Provide the [x, y] coordinate of the cell's center where the given text is located.  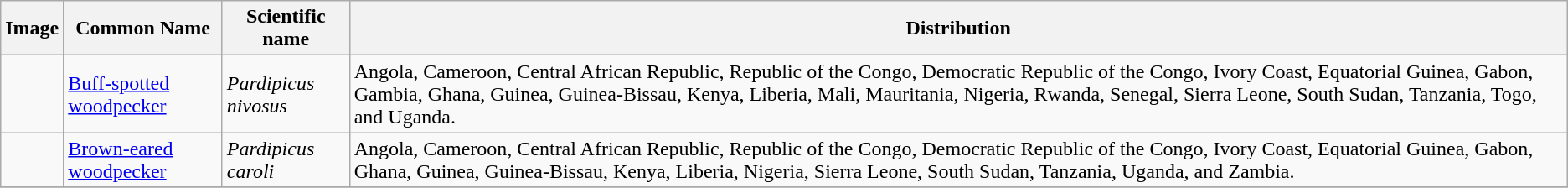
Brown-eared woodpecker [143, 159]
Pardipicus caroli [286, 159]
Pardipicus nivosus [286, 94]
Scientific name [286, 29]
Distribution [958, 29]
Common Name [143, 29]
Buff-spotted woodpecker [143, 94]
Image [32, 29]
